Determine the [X, Y] coordinate at the center of the cell enclosing the given text.  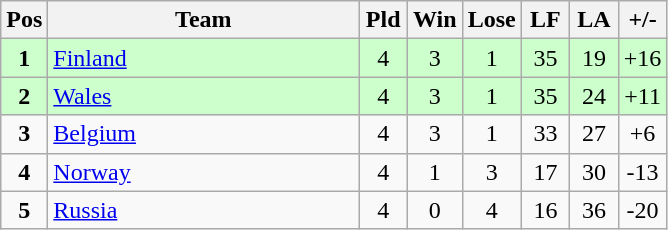
+/- [642, 20]
Team [204, 20]
Lose [492, 20]
24 [594, 96]
Wales [204, 96]
LA [594, 20]
+6 [642, 134]
-13 [642, 172]
Win [434, 20]
30 [594, 172]
16 [546, 210]
33 [546, 134]
Belgium [204, 134]
5 [24, 210]
-20 [642, 210]
0 [434, 210]
Pld [384, 20]
Russia [204, 210]
Norway [204, 172]
Pos [24, 20]
Finland [204, 58]
36 [594, 210]
27 [594, 134]
LF [546, 20]
2 [24, 96]
+16 [642, 58]
19 [594, 58]
+11 [642, 96]
17 [546, 172]
